Pinpoint the cell where the given text exists, returning its (x, y) midpoint coordinate. 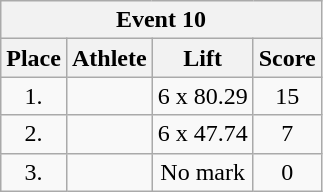
3. (34, 172)
6 x 80.29 (202, 96)
Athlete (109, 58)
Lift (202, 58)
7 (287, 134)
0 (287, 172)
15 (287, 96)
2. (34, 134)
1. (34, 96)
6 x 47.74 (202, 134)
Score (287, 58)
No mark (202, 172)
Place (34, 58)
Event 10 (161, 20)
